Identify which cell holds the provided text, then report its (X, Y) central coordinate. 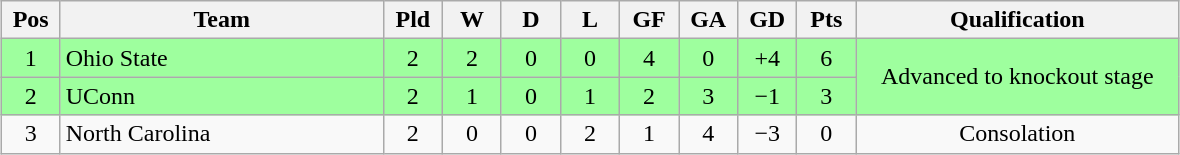
Pld (412, 20)
Pos (30, 20)
Ohio State (222, 58)
UConn (222, 96)
GD (768, 20)
North Carolina (222, 134)
Pts (826, 20)
GA (708, 20)
GF (650, 20)
Team (222, 20)
D (530, 20)
L (590, 20)
−3 (768, 134)
+4 (768, 58)
−1 (768, 96)
6 (826, 58)
Advanced to knockout stage (1018, 77)
Consolation (1018, 134)
Qualification (1018, 20)
W (472, 20)
